Extract the [x, y] coordinate from the center of the cell holding the provided text.  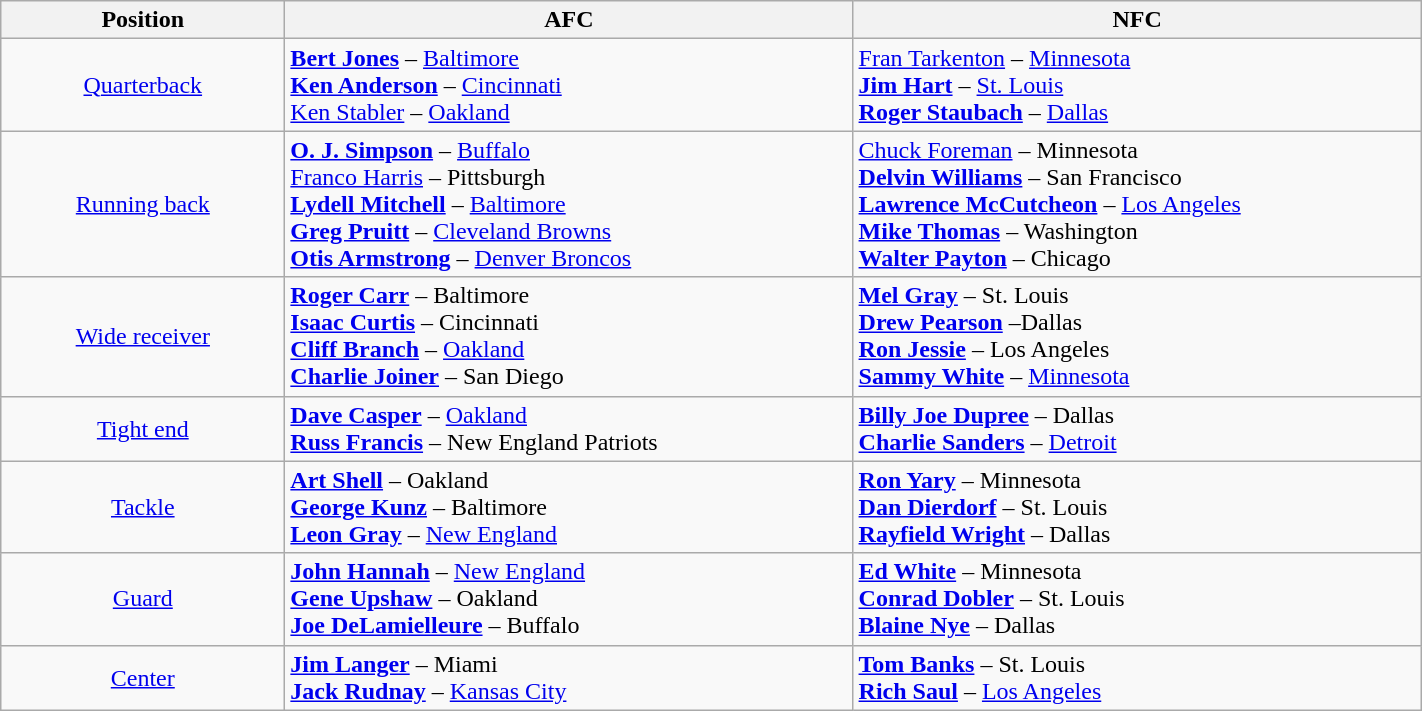
Tackle [143, 507]
AFC [569, 20]
Dave Casper – OaklandRuss Francis – New England Patriots [569, 428]
NFC [1137, 20]
Ron Yary – MinnesotaDan Dierdorf – St. LouisRayfield Wright – Dallas [1137, 507]
Tight end [143, 428]
Fran Tarkenton – MinnesotaJim Hart – St. Louis Roger Staubach – Dallas [1137, 85]
Position [143, 20]
Wide receiver [143, 336]
Chuck Foreman – MinnesotaDelvin Williams – San FranciscoLawrence McCutcheon – Los AngelesMike Thomas – Washington Walter Payton – Chicago [1137, 204]
Tom Banks – St. LouisRich Saul – Los Angeles [1137, 678]
Center [143, 678]
O. J. Simpson – Buffalo Franco Harris – Pittsburgh Lydell Mitchell – Baltimore Greg Pruitt – Cleveland Browns Otis Armstrong – Denver Broncos [569, 204]
Mel Gray – St. LouisDrew Pearson –DallasRon Jessie – Los AngelesSammy White – Minnesota [1137, 336]
Quarterback [143, 85]
Guard [143, 599]
Jim Langer – MiamiJack Rudnay – Kansas City [569, 678]
John Hannah – New EnglandGene Upshaw – OaklandJoe DeLamielleure – Buffalo [569, 599]
Ed White – MinnesotaConrad Dobler – St. LouisBlaine Nye – Dallas [1137, 599]
Roger Carr – BaltimoreIsaac Curtis – CincinnatiCliff Branch – OaklandCharlie Joiner – San Diego [569, 336]
Bert Jones – BaltimoreKen Anderson – CincinnatiKen Stabler – Oakland [569, 85]
Running back [143, 204]
Billy Joe Dupree – DallasCharlie Sanders – Detroit [1137, 428]
Art Shell – OaklandGeorge Kunz – BaltimoreLeon Gray – New England [569, 507]
